Find where the given text appears and provide that cell's center as (X, Y) coordinate. 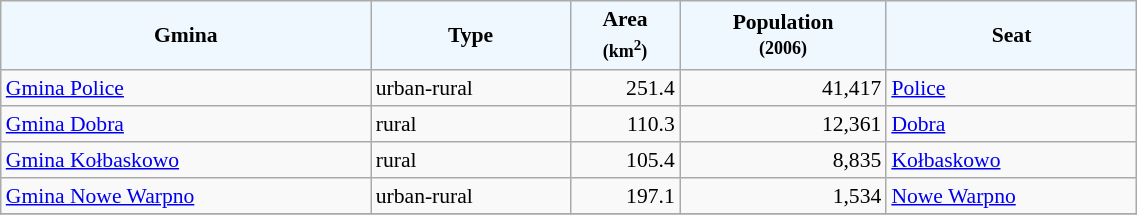
Gmina Nowe Warpno (186, 197)
Population(2006) (784, 36)
Seat (1012, 36)
41,417 (784, 89)
Police (1012, 89)
197.1 (624, 197)
12,361 (784, 125)
Area(km2) (624, 36)
110.3 (624, 125)
Nowe Warpno (1012, 197)
Type (471, 36)
8,835 (784, 161)
Gmina Kołbaskowo (186, 161)
Gmina Dobra (186, 125)
1,534 (784, 197)
Dobra (1012, 125)
Gmina (186, 36)
105.4 (624, 161)
251.4 (624, 89)
Gmina Police (186, 89)
Kołbaskowo (1012, 161)
